Search for the cell housing the specified text and yield its [X, Y] center coordinate. 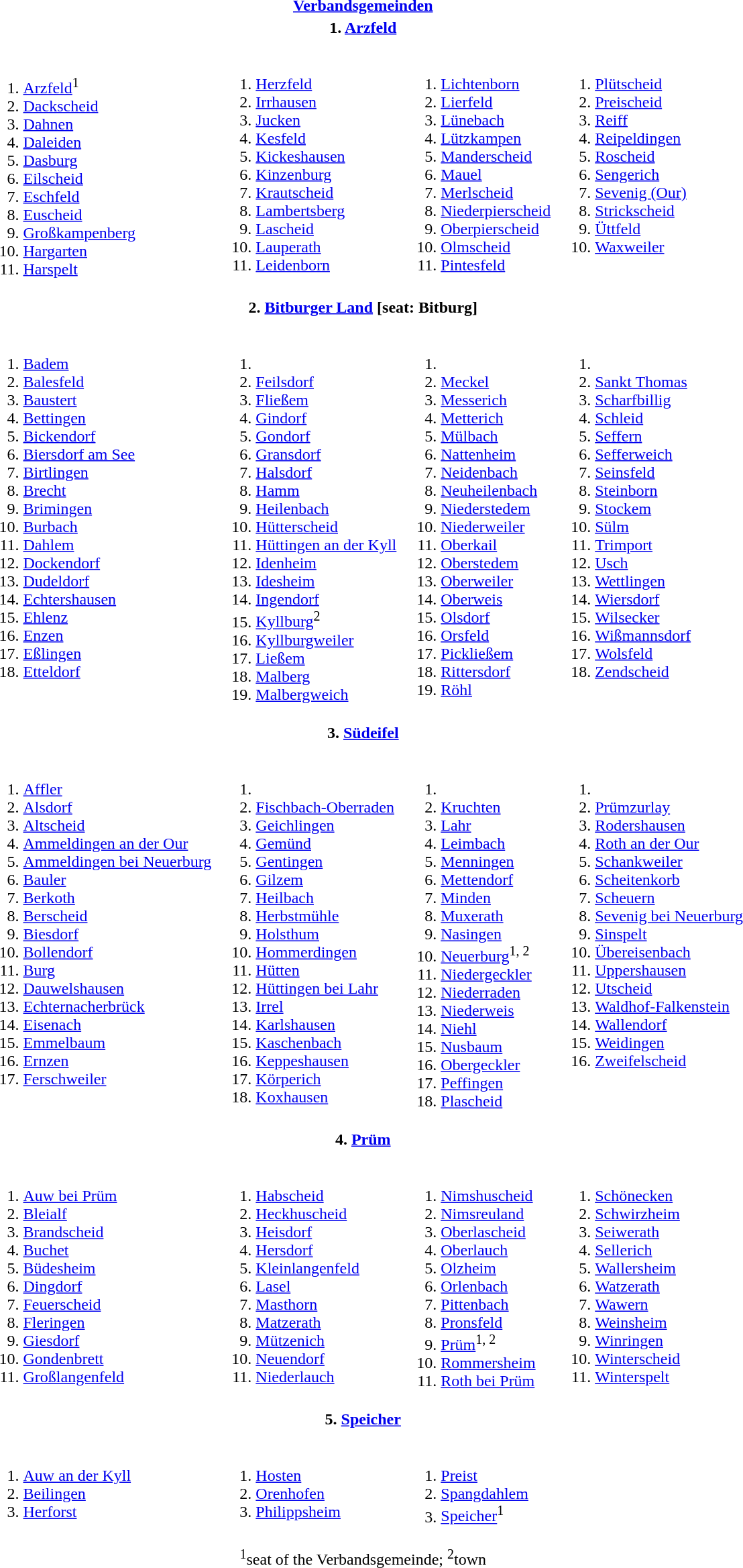
Herzfeld Irrhausen Jucken Kesfeld Kickeshausen Kinzenburg Krautscheid Lambertsberg Lascheid Lauperath Leidenborn [306, 168]
Lichtenborn Lierfeld Lünebach Lützkampen Manderscheid Mauel Merlscheid Niederpierscheid Oberpierscheid Olmscheid Pintesfeld [476, 168]
Nimshuscheid Nimsreuland Oberlascheid Oberlauch Olzheim Orlenbach Pittenbach Pronsfeld Prüm1, 2 Rommersheim Roth bei Prüm [476, 1279]
KruchtenLahrLeimbachMenningenMettendorfMindenMuxerathNasingenNeuerburg1, 2NiedergecklerNiederradenNiederweisNiehlNusbaumObergecklerPeffingenPlascheid [476, 936]
Preist Spangdahlem Speicher1 [476, 1487]
Habscheid Heckhuscheid Heisdorf Hersdorf Kleinlangenfeld Lasel Masthorn Matzerath Mützenich Neuendorf Niederlauch [306, 1279]
Hosten Orenhofen Philippsheim [306, 1487]
